For the text-containing cell, return its midpoint in (x, y) coordinate format. 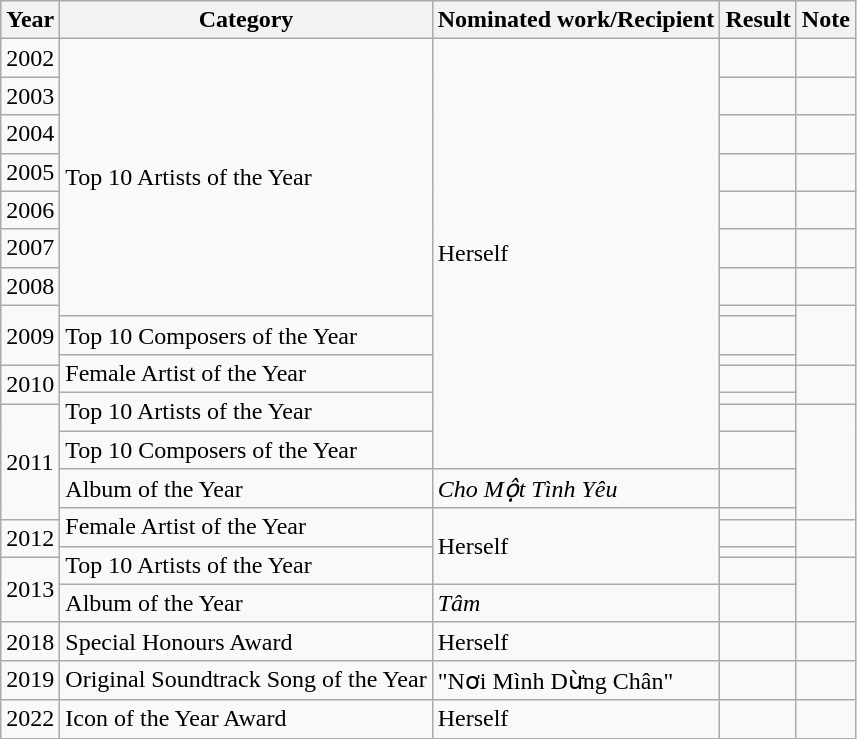
Year (30, 20)
2022 (30, 719)
2005 (30, 172)
2003 (30, 96)
2011 (30, 462)
2008 (30, 286)
Cho Một Tình Yêu (576, 489)
Tâm (576, 603)
2006 (30, 210)
2013 (30, 590)
Nominated work/Recipient (576, 20)
Category (246, 20)
Result (758, 20)
Special Honours Award (246, 641)
2002 (30, 58)
Icon of the Year Award (246, 719)
2018 (30, 641)
2009 (30, 335)
Note (826, 20)
Original Soundtrack Song of the Year (246, 680)
2012 (30, 538)
2007 (30, 248)
2004 (30, 134)
2010 (30, 384)
"Nơi Mình Dừng Chân" (576, 680)
2019 (30, 680)
